Output the [X, Y] coordinate of the center of the cell containing the given text.  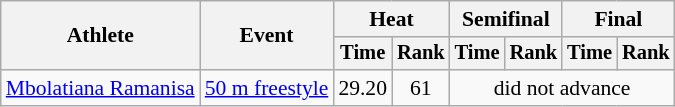
Event [267, 36]
50 m freestyle [267, 88]
29.20 [362, 88]
61 [421, 88]
Heat [391, 19]
Athlete [100, 36]
Mbolatiana Ramanisa [100, 88]
did not advance [562, 88]
Final [618, 19]
Semifinal [506, 19]
